Determine the (X, Y) coordinate at the center of the cell enclosing the given text.  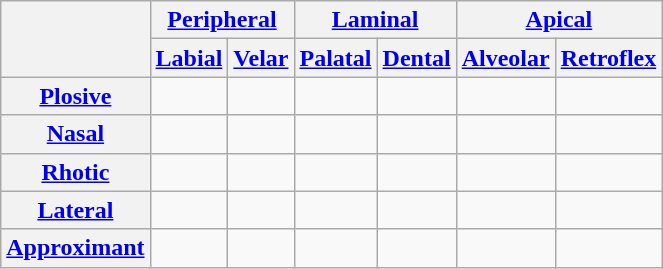
Laminal (375, 20)
Velar (261, 58)
Dental (416, 58)
Approximant (76, 248)
Nasal (76, 134)
Apical (559, 20)
Rhotic (76, 172)
Plosive (76, 96)
Lateral (76, 210)
Palatal (336, 58)
Alveolar (506, 58)
Labial (189, 58)
Retroflex (608, 58)
Peripheral (222, 20)
